Capture the cell that displays the provided text and extract its [x, y] central coordinate. 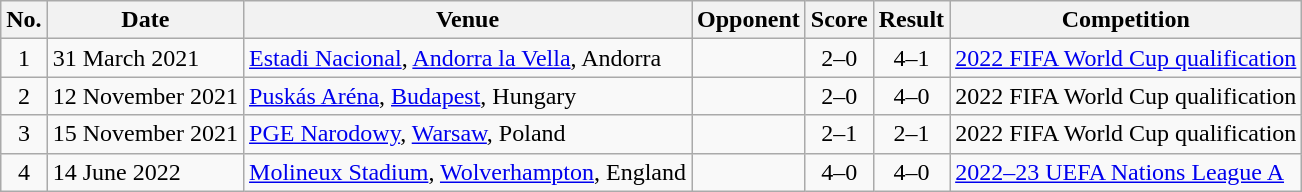
31 March 2021 [145, 58]
Puskás Aréna, Budapest, Hungary [468, 96]
15 November 2021 [145, 134]
2022–23 UEFA Nations League A [1126, 172]
1 [24, 58]
PGE Narodowy, Warsaw, Poland [468, 134]
Result [911, 20]
14 June 2022 [145, 172]
4–1 [911, 58]
Venue [468, 20]
Competition [1126, 20]
2 [24, 96]
4 [24, 172]
12 November 2021 [145, 96]
3 [24, 134]
Opponent [749, 20]
Estadi Nacional, Andorra la Vella, Andorra [468, 58]
Score [839, 20]
Molineux Stadium, Wolverhampton, England [468, 172]
Date [145, 20]
No. [24, 20]
